Scan for the cell matching the given text and deliver its (X, Y) coordinate at center. 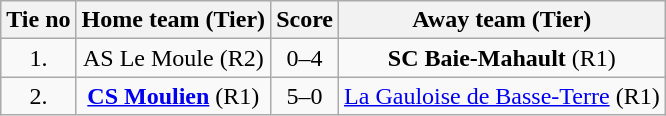
5–0 (305, 96)
SC Baie-Mahault (R1) (502, 58)
Home team (Tier) (174, 20)
0–4 (305, 58)
La Gauloise de Basse-Terre (R1) (502, 96)
AS Le Moule (R2) (174, 58)
CS Moulien (R1) (174, 96)
2. (38, 96)
1. (38, 58)
Away team (Tier) (502, 20)
Tie no (38, 20)
Score (305, 20)
